Provide the (X, Y) coordinate of the cell's center where the given text is located.  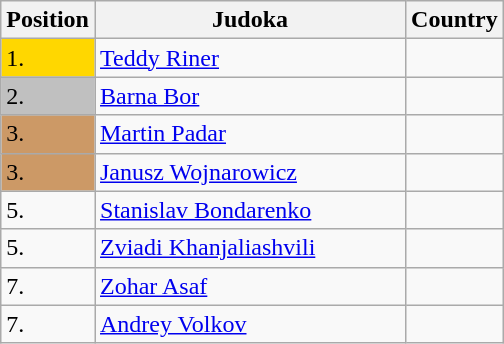
Martin Padar (250, 134)
Janusz Wojnarowicz (250, 172)
Zohar Asaf (250, 286)
Barna Bor (250, 96)
Andrey Volkov (250, 324)
Zviadi Khanjaliashvili (250, 248)
Position (48, 20)
Country (455, 20)
Judoka (250, 20)
Teddy Riner (250, 58)
Stanislav Bondarenko (250, 210)
1. (48, 58)
2. (48, 96)
